Provide the (X, Y) coordinate of the cell's center where the given text is located.  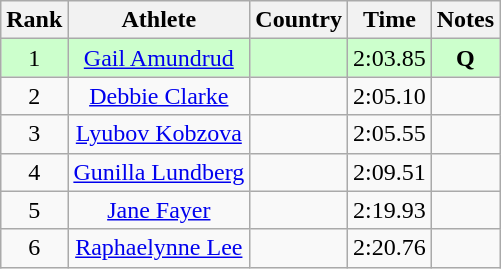
2:20.76 (390, 248)
Jane Fayer (159, 210)
2:03.85 (390, 58)
Notes (465, 20)
Q (465, 58)
Athlete (159, 20)
2:19.93 (390, 210)
6 (34, 248)
4 (34, 172)
Raphaelynne Lee (159, 248)
2 (34, 96)
Debbie Clarke (159, 96)
Lyubov Kobzova (159, 134)
2:05.55 (390, 134)
2:05.10 (390, 96)
Country (299, 20)
1 (34, 58)
2:09.51 (390, 172)
Rank (34, 20)
Time (390, 20)
5 (34, 210)
3 (34, 134)
Gunilla Lundberg (159, 172)
Gail Amundrud (159, 58)
